Find where the given text appears and provide that cell's center as (x, y) coordinate. 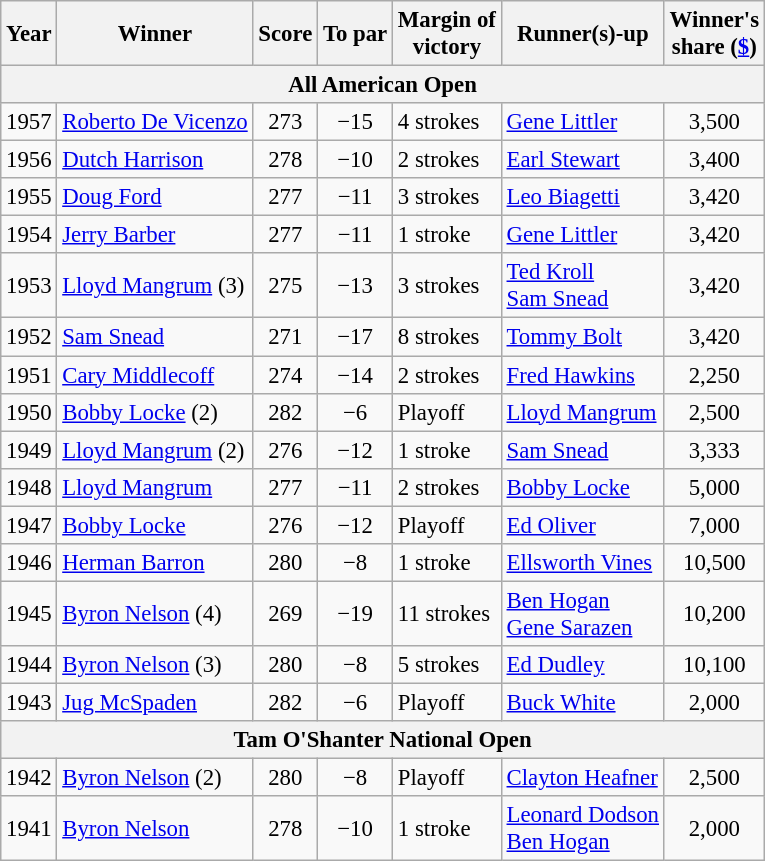
3,500 (714, 122)
1946 (29, 563)
1944 (29, 665)
10,500 (714, 563)
Jerry Barber (155, 235)
Roberto De Vicenzo (155, 122)
−17 (356, 337)
1950 (29, 412)
Winner (155, 34)
Byron Nelson (155, 828)
275 (286, 286)
Doug Ford (155, 197)
Ellsworth Vines (582, 563)
Bobby Locke (2) (155, 412)
Leonard Dodson Ben Hogan (582, 828)
3,400 (714, 160)
1947 (29, 525)
Jug McSpaden (155, 702)
Herman Barron (155, 563)
1951 (29, 375)
1948 (29, 487)
All American Open (383, 85)
Ed Oliver (582, 525)
273 (286, 122)
271 (286, 337)
3,333 (714, 450)
8 strokes (448, 337)
Tommy Bolt (582, 337)
5 strokes (448, 665)
−13 (356, 286)
1952 (29, 337)
Clayton Heafner (582, 778)
7,000 (714, 525)
4 strokes (448, 122)
Ed Dudley (582, 665)
269 (286, 614)
Fred Hawkins (582, 375)
1953 (29, 286)
Leo Biagetti (582, 197)
1957 (29, 122)
10,200 (714, 614)
Tam O'Shanter National Open (383, 740)
Year (29, 34)
1945 (29, 614)
1956 (29, 160)
Margin ofvictory (448, 34)
Buck White (582, 702)
1954 (29, 235)
274 (286, 375)
−15 (356, 122)
1941 (29, 828)
Earl Stewart (582, 160)
Ben Hogan Gene Sarazen (582, 614)
Lloyd Mangrum (2) (155, 450)
Ted Kroll Sam Snead (582, 286)
1949 (29, 450)
1955 (29, 197)
−14 (356, 375)
Cary Middlecoff (155, 375)
Dutch Harrison (155, 160)
Byron Nelson (3) (155, 665)
Score (286, 34)
To par (356, 34)
1943 (29, 702)
Byron Nelson (2) (155, 778)
Runner(s)-up (582, 34)
Byron Nelson (4) (155, 614)
−19 (356, 614)
Winner'sshare ($) (714, 34)
1942 (29, 778)
Lloyd Mangrum (3) (155, 286)
11 strokes (448, 614)
10,100 (714, 665)
2,250 (714, 375)
5,000 (714, 487)
